Extract the (x, y) coordinate from the center of the cell holding the provided text.  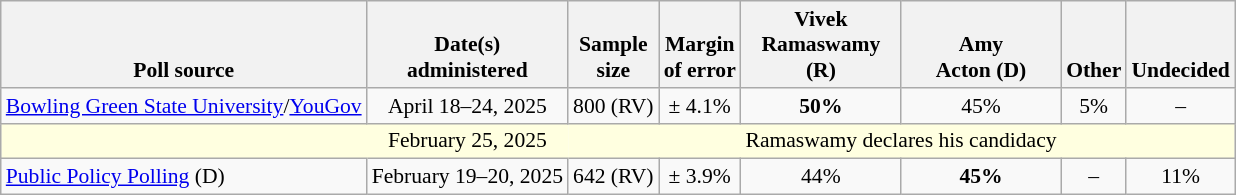
642 (RV) (614, 177)
February 25, 2025 (468, 141)
Date(s)administered (468, 44)
Marginof error (700, 44)
VivekRamaswamy (R) (821, 44)
Public Policy Polling (D) (184, 177)
February 19–20, 2025 (468, 177)
Bowling Green State University/YouGov (184, 106)
AmyActon (D) (981, 44)
11% (1180, 177)
50% (821, 106)
44% (821, 177)
± 4.1% (700, 106)
Other (1094, 44)
± 3.9% (700, 177)
Ramaswamy declares his candidacy (902, 141)
April 18–24, 2025 (468, 106)
5% (1094, 106)
Samplesize (614, 44)
Undecided (1180, 44)
Poll source (184, 44)
800 (RV) (614, 106)
